Search for the cell housing the specified text and yield its (x, y) center coordinate. 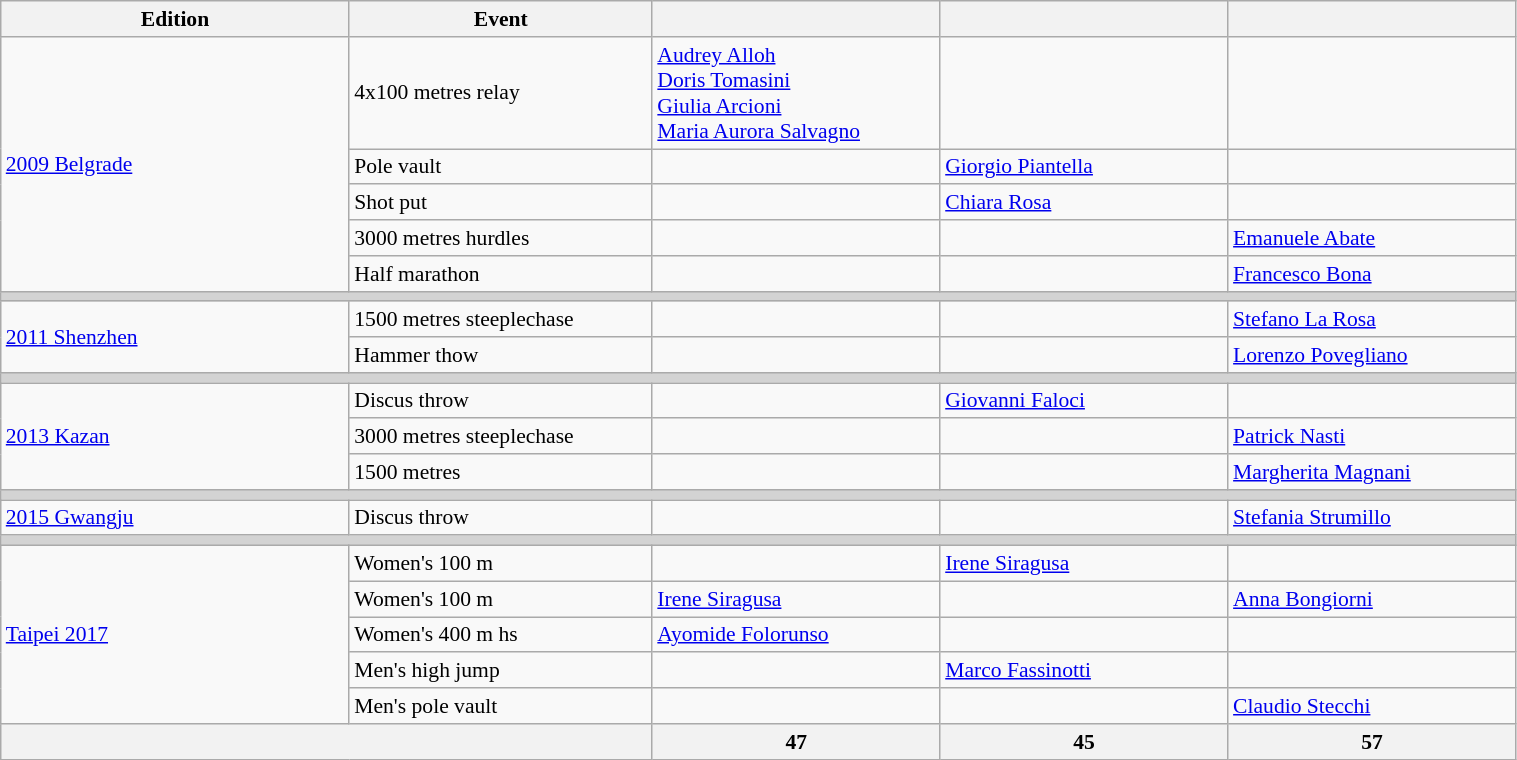
Stefano La Rosa (1372, 320)
Taipei 2017 (175, 635)
3000 metres hurdles (500, 238)
Hammer thow (500, 355)
45 (1084, 742)
Half marathon (500, 274)
Edition (175, 19)
Anna Bongiorni (1372, 599)
Francesco Bona (1372, 274)
Ayomide Folorunso (796, 635)
2015 Gwangju (175, 518)
Giorgio Piantella (1084, 167)
Patrick Nasti (1372, 437)
57 (1372, 742)
Men's high jump (500, 671)
Audrey AllohDoris TomasiniGiulia ArcioniMaria Aurora Salvagno (796, 93)
1500 metres steeplechase (500, 320)
3000 metres steeplechase (500, 437)
Chiara Rosa (1084, 203)
4x100 metres relay (500, 93)
Stefania Strumillo (1372, 518)
2011 Shenzhen (175, 338)
Claudio Stecchi (1372, 706)
Giovanni Faloci (1084, 401)
Marco Fassinotti (1084, 671)
Women's 400 m hs (500, 635)
Pole vault (500, 167)
Shot put (500, 203)
1500 metres (500, 472)
Margherita Magnani (1372, 472)
Men's pole vault (500, 706)
Event (500, 19)
2013 Kazan (175, 436)
Lorenzo Povegliano (1372, 355)
47 (796, 742)
Emanuele Abate (1372, 238)
2009 Belgrade (175, 164)
